Detect which cell encompasses the target text, then output its [X, Y] center coordinate. 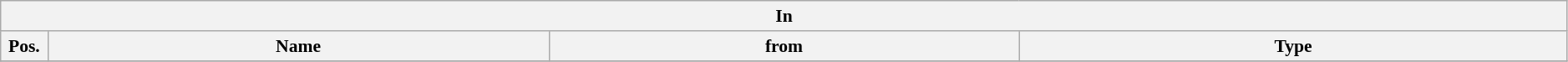
from [784, 46]
Name [298, 46]
Pos. [24, 46]
Type [1293, 46]
In [784, 16]
